For the text-containing cell, return its midpoint in (x, y) coordinate format. 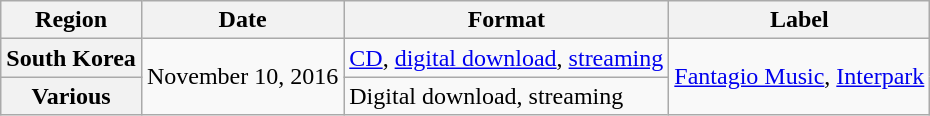
November 10, 2016 (242, 77)
Digital download, streaming (506, 96)
CD, digital download, streaming (506, 58)
Label (800, 20)
Various (72, 96)
Region (72, 20)
Date (242, 20)
Fantagio Music, Interpark (800, 77)
South Korea (72, 58)
Format (506, 20)
